Find where the given text appears and provide that cell's center as [x, y] coordinate. 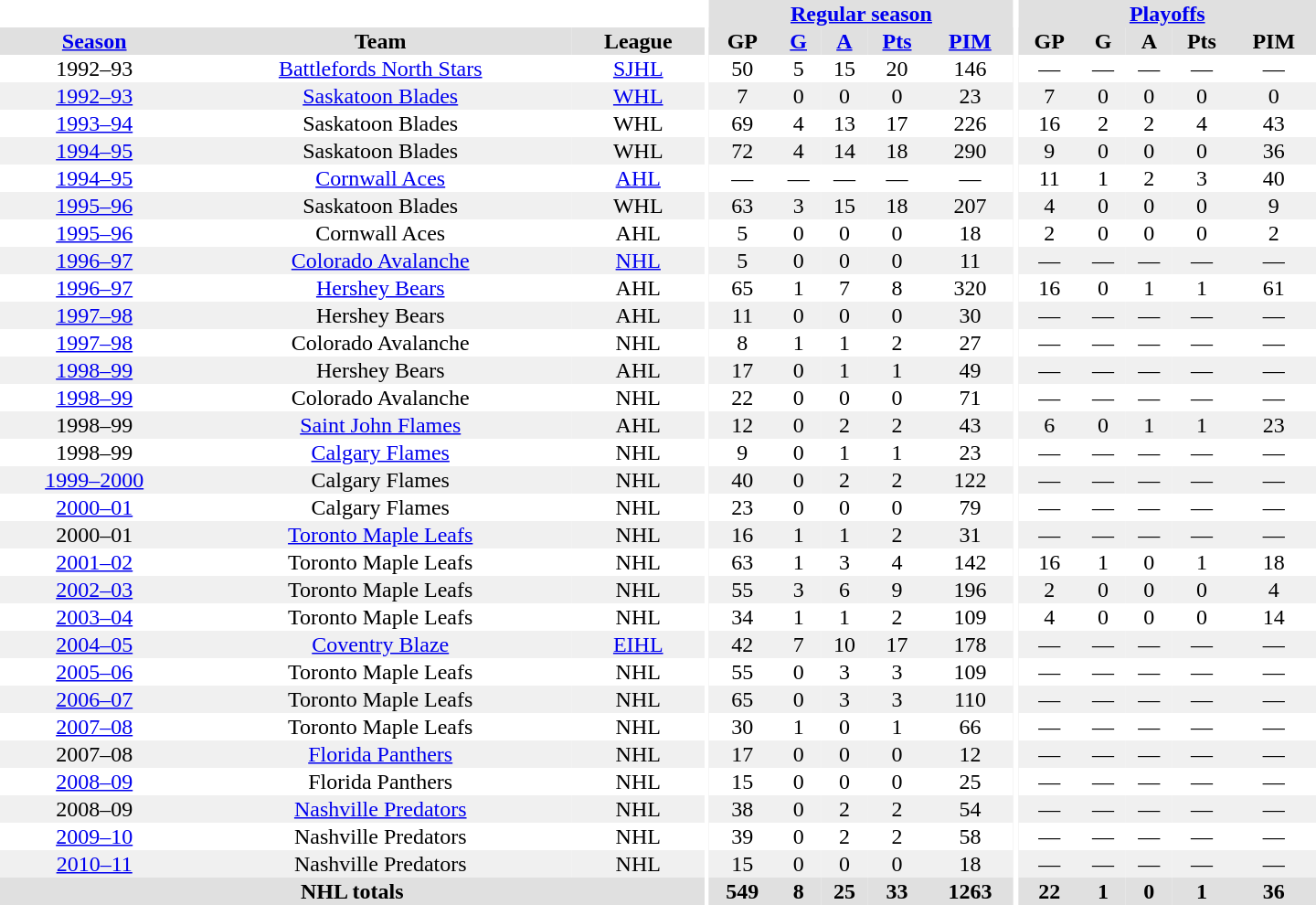
Regular season [861, 14]
Team [380, 41]
13 [844, 123]
110 [971, 699]
290 [971, 151]
196 [971, 590]
2006–07 [94, 699]
2005–06 [94, 672]
1999–2000 [94, 480]
Playoffs [1167, 14]
SJHL [638, 69]
EIHL [638, 644]
2010–11 [94, 864]
2009–10 [94, 836]
178 [971, 644]
Saint John Flames [380, 425]
58 [971, 836]
League [638, 41]
207 [971, 206]
50 [742, 69]
Coventry Blaze [380, 644]
1993–94 [94, 123]
2002–03 [94, 590]
2003–04 [94, 617]
Battlefords North Stars [380, 69]
10 [844, 644]
34 [742, 617]
42 [742, 644]
27 [971, 343]
122 [971, 480]
2004–05 [94, 644]
72 [742, 151]
49 [971, 370]
71 [971, 398]
31 [971, 535]
54 [971, 809]
39 [742, 836]
226 [971, 123]
20 [897, 69]
Season [94, 41]
69 [742, 123]
79 [971, 507]
320 [971, 288]
61 [1274, 288]
2001–02 [94, 562]
1263 [971, 891]
142 [971, 562]
146 [971, 69]
549 [742, 891]
33 [897, 891]
38 [742, 809]
66 [971, 727]
NHL totals [352, 891]
